Identify which cell holds the provided text, then report its (x, y) central coordinate. 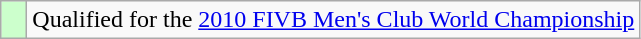
Qualified for the 2010 FIVB Men's Club World Championship (334, 20)
